Search for the cell housing the specified text and yield its (x, y) center coordinate. 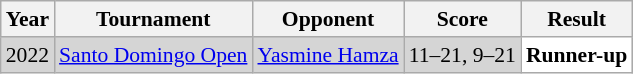
Opponent (328, 19)
Tournament (153, 19)
Yasmine Hamza (328, 55)
Year (28, 19)
Santo Domingo Open (153, 55)
Runner-up (576, 55)
2022 (28, 55)
Score (462, 19)
Result (576, 19)
11–21, 9–21 (462, 55)
